Search for the cell housing the specified text and yield its [x, y] center coordinate. 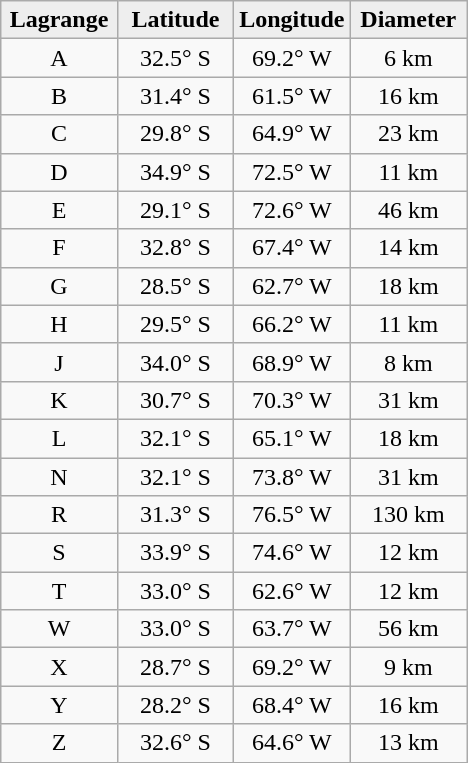
68.9° W [292, 362]
23 km [408, 134]
F [59, 248]
29.8° S [175, 134]
67.4° W [292, 248]
28.2° S [175, 705]
D [59, 172]
32.8° S [175, 248]
76.5° W [292, 515]
Longitude [292, 20]
Lagrange [59, 20]
70.3° W [292, 400]
30.7° S [175, 400]
N [59, 477]
63.7° W [292, 629]
X [59, 667]
32.5° S [175, 58]
64.9° W [292, 134]
33.9° S [175, 553]
68.4° W [292, 705]
W [59, 629]
C [59, 134]
31.4° S [175, 96]
A [59, 58]
34.0° S [175, 362]
G [59, 286]
73.8° W [292, 477]
L [59, 438]
Y [59, 705]
72.6° W [292, 210]
32.6° S [175, 743]
R [59, 515]
62.7° W [292, 286]
34.9° S [175, 172]
61.5° W [292, 96]
29.1° S [175, 210]
S [59, 553]
E [59, 210]
130 km [408, 515]
46 km [408, 210]
B [59, 96]
72.5° W [292, 172]
29.5° S [175, 324]
62.6° W [292, 591]
28.7° S [175, 667]
31.3° S [175, 515]
28.5° S [175, 286]
13 km [408, 743]
Z [59, 743]
K [59, 400]
T [59, 591]
8 km [408, 362]
6 km [408, 58]
74.6° W [292, 553]
J [59, 362]
56 km [408, 629]
66.2° W [292, 324]
14 km [408, 248]
64.6° W [292, 743]
Diameter [408, 20]
9 km [408, 667]
Latitude [175, 20]
65.1° W [292, 438]
H [59, 324]
